Return [X, Y] of the center of cell containing provided text 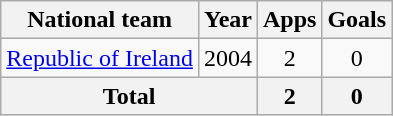
Republic of Ireland [100, 58]
Year [228, 20]
Goals [357, 20]
Apps [289, 20]
National team [100, 20]
Total [130, 96]
2004 [228, 58]
